Capture the cell that displays the provided text and extract its [x, y] central coordinate. 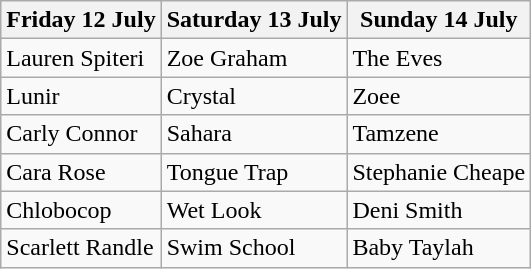
Friday 12 July [81, 20]
Crystal [254, 96]
Lunir [81, 96]
Sahara [254, 134]
Cara Rose [81, 172]
Wet Look [254, 210]
Lauren Spiteri [81, 58]
Carly Connor [81, 134]
Baby Taylah [439, 248]
Zoee [439, 96]
Tongue Trap [254, 172]
Tamzene [439, 134]
Stephanie Cheape [439, 172]
Sunday 14 July [439, 20]
Zoe Graham [254, 58]
The Eves [439, 58]
Saturday 13 July [254, 20]
Deni Smith [439, 210]
Scarlett Randle [81, 248]
Chlobocop [81, 210]
Swim School [254, 248]
